For the text-containing cell, return its midpoint in (X, Y) coordinate format. 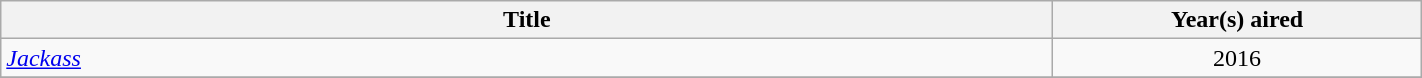
Year(s) aired (1237, 20)
2016 (1237, 58)
Title (527, 20)
Jackass (527, 58)
